Detect which cell encompasses the target text, then output its [X, Y] center coordinate. 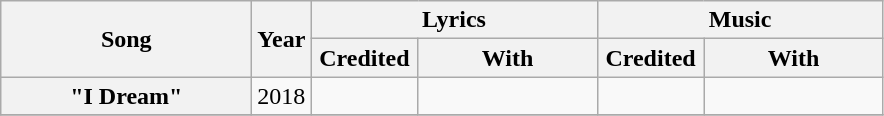
"I Dream" [126, 96]
2018 [282, 96]
Lyrics [454, 20]
Music [740, 20]
Song [126, 39]
Year [282, 39]
